Capture the cell that displays the provided text and extract its [X, Y] central coordinate. 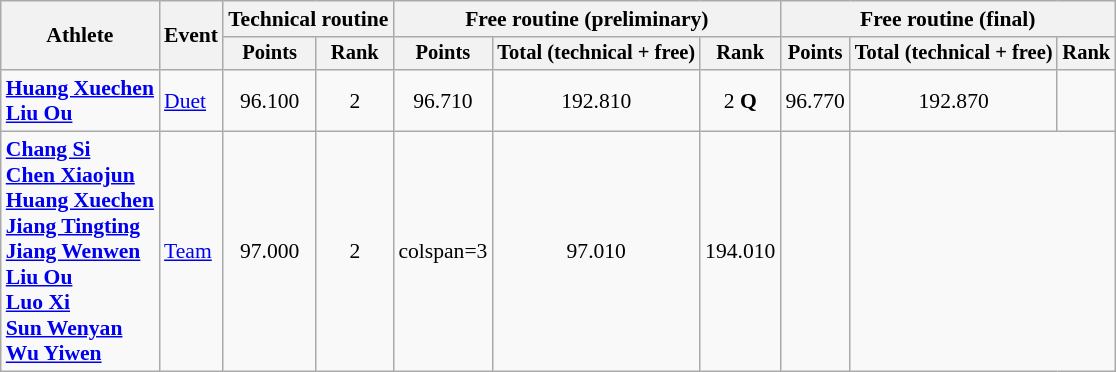
Free routine (final) [948, 19]
Team [191, 252]
Free routine (preliminary) [586, 19]
97.000 [270, 252]
Technical routine [308, 19]
2 Q [740, 100]
Duet [191, 100]
96.770 [814, 100]
192.870 [954, 100]
Event [191, 36]
Huang XuechenLiu Ou [80, 100]
colspan=3 [442, 252]
96.710 [442, 100]
194.010 [740, 252]
96.100 [270, 100]
192.810 [596, 100]
Chang SiChen XiaojunHuang XuechenJiang TingtingJiang WenwenLiu OuLuo XiSun WenyanWu Yiwen [80, 252]
97.010 [596, 252]
Athlete [80, 36]
